Capture the cell that displays the provided text and extract its [X, Y] central coordinate. 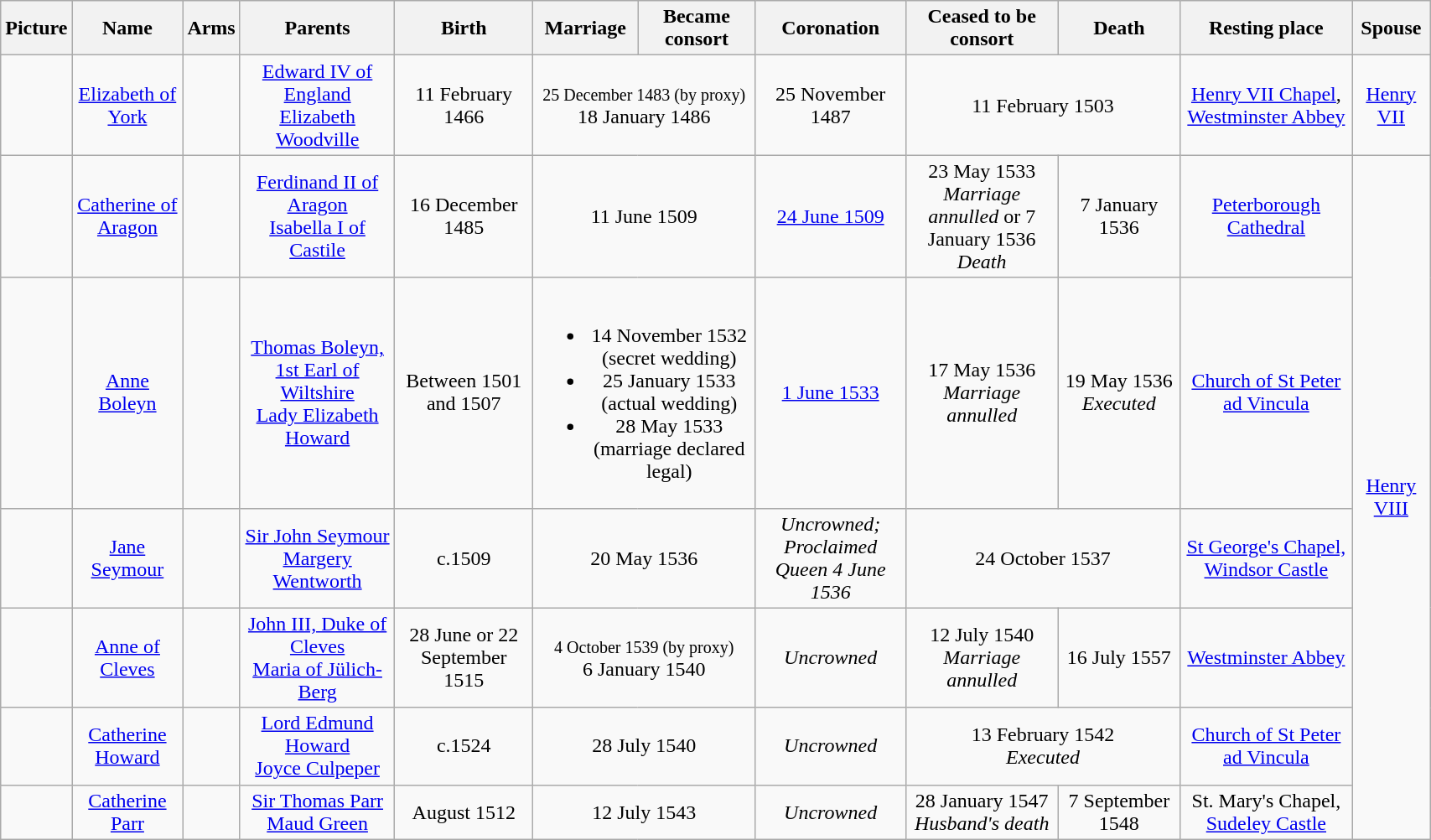
Arms [211, 29]
Henry VII Chapel, Westminster Abbey [1266, 106]
17 May 1536Marriage annulled [982, 392]
7 September 1548 [1119, 811]
25 December 1483 (by proxy)18 January 1486 [644, 106]
14 November 1532 (secret wedding)25 January 1533 (actual wedding)28 May 1533 (marriage declared legal) [644, 392]
4 October 1539 (by proxy)6 January 1540 [644, 657]
16 December 1485 [464, 216]
Anne Boleyn [127, 392]
Parents [317, 29]
Thomas Boleyn, 1st Earl of Wiltshire Lady Elizabeth Howard [317, 392]
23 May 1533Marriage annulled or 7 January 1536Death [982, 216]
28 January 1547Husband's death [982, 811]
16 July 1557 [1119, 657]
25 November 1487 [830, 106]
Henry VIII [1392, 497]
Birth [464, 29]
Jane Seymour [127, 558]
Catherine Howard [127, 746]
13 February 1542Executed [1043, 746]
Catherine Parr [127, 811]
Between 1501 and 1507 [464, 392]
28 July 1540 [644, 746]
12 July 1543 [644, 811]
Ferdinand II of Aragon Isabella I of Castile [317, 216]
1 June 1533 [830, 392]
Elizabeth of York [127, 106]
Catherine of Aragon [127, 216]
Ceased to be consort [982, 29]
24 June 1509 [830, 216]
John III, Duke of Cleves Maria of Jülich-Berg [317, 657]
Peterborough Cathedral [1266, 216]
Death [1119, 29]
7 January 1536 [1119, 216]
St George's Chapel, Windsor Castle [1266, 558]
28 June or 22 September 1515 [464, 657]
Uncrowned;Proclaimed Queen 4 June 1536 [830, 558]
Coronation [830, 29]
c.1524 [464, 746]
Lord Edmund Howard Joyce Culpeper [317, 746]
19 May 1536 Executed [1119, 392]
c.1509 [464, 558]
11 February 1466 [464, 106]
11 February 1503 [1043, 106]
Westminster Abbey [1266, 657]
20 May 1536 [644, 558]
Sir Thomas Parr Maud Green [317, 811]
Resting place [1266, 29]
Marriage [585, 29]
Sir John Seymour Margery Wentworth [317, 558]
Edward IV of England Elizabeth Woodville [317, 106]
Henry VII [1392, 106]
24 October 1537 [1043, 558]
St. Mary's Chapel, Sudeley Castle [1266, 811]
Picture [37, 29]
11 June 1509 [644, 216]
Name [127, 29]
Anne of Cleves [127, 657]
12 July 1540Marriage annulled [982, 657]
Became consort [697, 29]
August 1512 [464, 811]
Spouse [1392, 29]
